Determine the [x, y] coordinate at the center of the cell enclosing the given text.  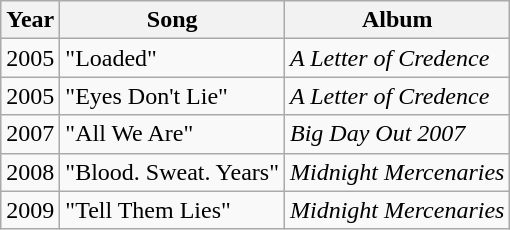
"Loaded" [172, 58]
Album [396, 20]
"All We Are" [172, 134]
2007 [30, 134]
Song [172, 20]
Big Day Out 2007 [396, 134]
"Eyes Don't Lie" [172, 96]
"Blood. Sweat. Years" [172, 172]
2009 [30, 210]
"Tell Them Lies" [172, 210]
2008 [30, 172]
Year [30, 20]
